Return [x, y] of the center of cell containing provided text 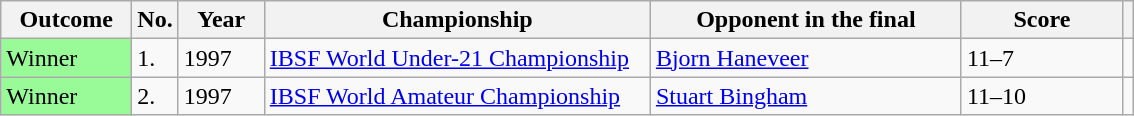
Outcome [66, 20]
2. [155, 96]
Score [1042, 20]
11–10 [1042, 96]
No. [155, 20]
Championship [457, 20]
IBSF World Under-21 Championship [457, 58]
Year [221, 20]
IBSF World Amateur Championship [457, 96]
11–7 [1042, 58]
Bjorn Haneveer [806, 58]
Opponent in the final [806, 20]
Stuart Bingham [806, 96]
1. [155, 58]
